Locate the cell with the specified text and output its [X, Y] center coordinate. 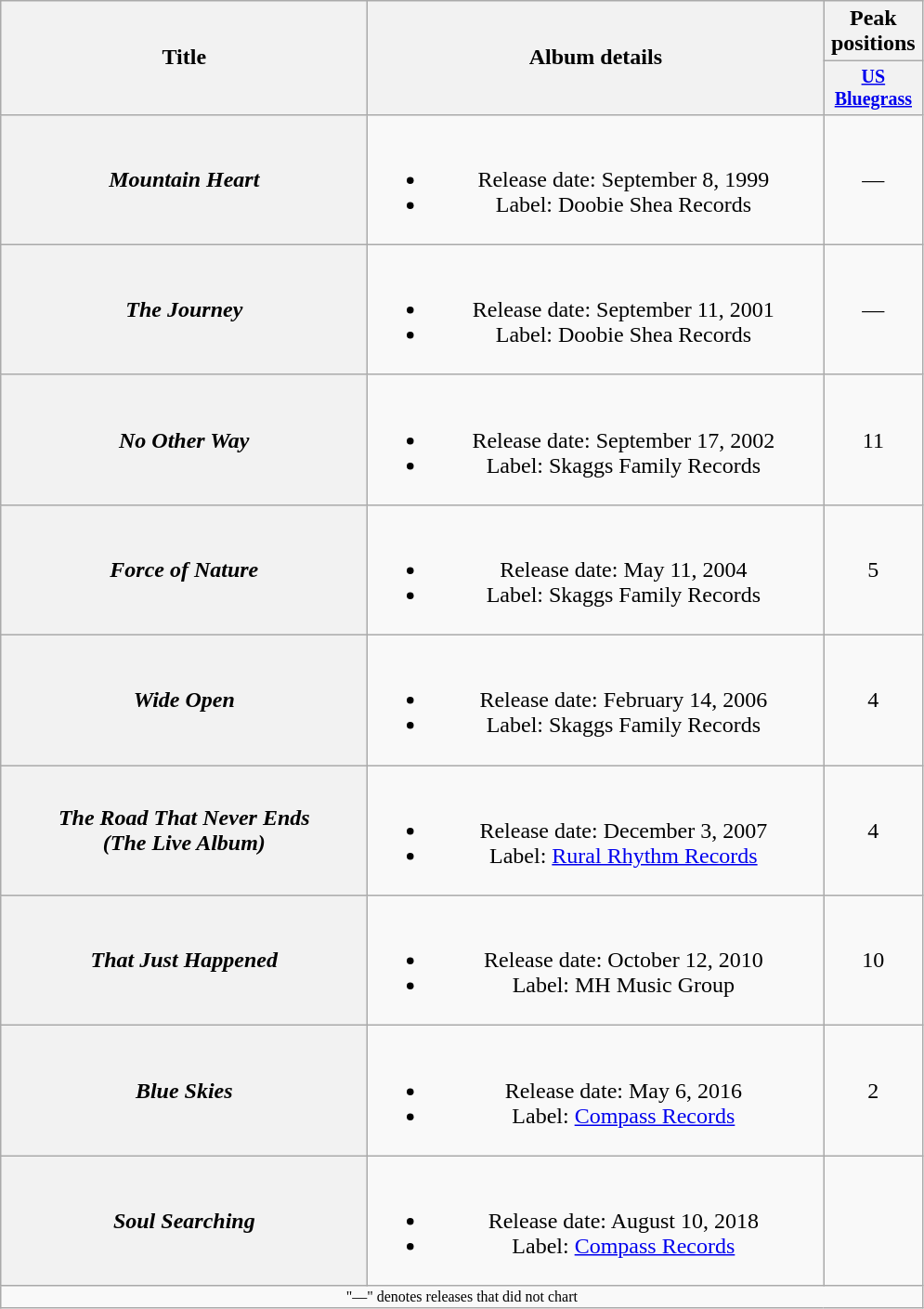
"—" denotes releases that did not chart [462, 1297]
Peak positions [873, 32]
That Just Happened [184, 961]
Mountain Heart [184, 179]
11 [873, 439]
Release date: September 8, 1999Label: Doobie Shea Records [596, 179]
Release date: February 14, 2006Label: Skaggs Family Records [596, 700]
5 [873, 569]
2 [873, 1091]
Release date: September 17, 2002Label: Skaggs Family Records [596, 439]
The Journey [184, 309]
Release date: May 6, 2016Label: Compass Records [596, 1091]
Album details [596, 58]
Force of Nature [184, 569]
Release date: May 11, 2004Label: Skaggs Family Records [596, 569]
10 [873, 961]
US Bluegrass [873, 87]
Blue Skies [184, 1091]
Release date: October 12, 2010Label: MH Music Group [596, 961]
The Road That Never Ends(The Live Album) [184, 831]
No Other Way [184, 439]
Soul Searching [184, 1221]
Title [184, 58]
Wide Open [184, 700]
Release date: August 10, 2018Label: Compass Records [596, 1221]
Release date: September 11, 2001Label: Doobie Shea Records [596, 309]
Release date: December 3, 2007Label: Rural Rhythm Records [596, 831]
